Detect which cell encompasses the target text, then output its [X, Y] center coordinate. 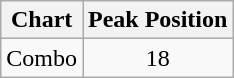
18 [157, 58]
Chart [42, 20]
Combo [42, 58]
Peak Position [157, 20]
